Capture the cell that displays the provided text and extract its (x, y) central coordinate. 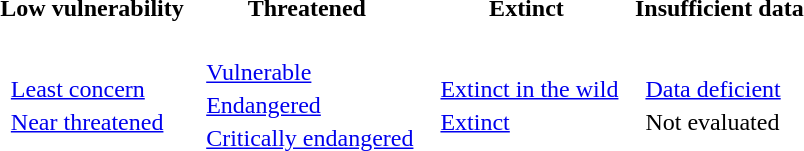
Extinct in the wild (530, 89)
Extinct (530, 122)
Least concern (87, 89)
Not evaluated (713, 122)
Vulnerable (310, 73)
Near threatened (87, 122)
Data deficient (713, 89)
Endangered (310, 105)
